From the cell containing the given text, extract its center point as [X, Y] coordinate. 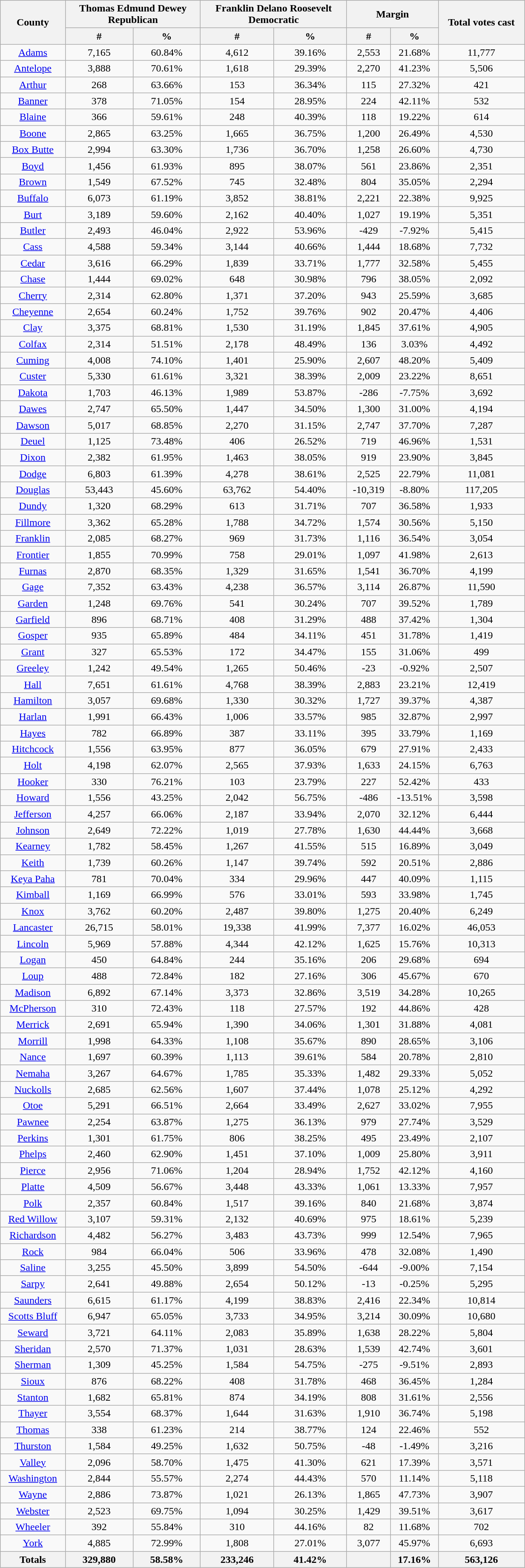
3,255 [99, 1268]
Webster [33, 1511]
999 [369, 1235]
Nemaha [33, 1073]
484 [237, 636]
1,021 [237, 1494]
1,456 [99, 166]
Cherry [33, 295]
3,077 [369, 1543]
7,352 [99, 587]
329,880 [99, 1559]
3,214 [369, 1316]
1,839 [237, 263]
20.40% [414, 911]
52.42% [414, 782]
2,956 [99, 1170]
70.61% [167, 69]
53.87% [310, 393]
702 [481, 1527]
943 [369, 295]
Red Willow [33, 1219]
7,377 [369, 927]
-286 [369, 393]
Thomas [33, 1430]
6,693 [481, 1543]
2,641 [99, 1284]
18.68% [414, 247]
5,415 [481, 231]
68.71% [167, 619]
2,994 [99, 149]
63.87% [167, 1122]
1,777 [369, 263]
3,375 [99, 328]
66.06% [167, 814]
49.25% [167, 1446]
-23 [369, 668]
35.05% [414, 182]
29.01% [310, 555]
61.19% [167, 198]
68.27% [167, 539]
40.39% [310, 117]
392 [99, 1527]
1,284 [481, 1381]
Knox [33, 911]
613 [237, 506]
1,625 [369, 943]
2,649 [99, 830]
387 [237, 733]
5,239 [481, 1219]
31.65% [310, 571]
4,406 [481, 312]
39.61% [310, 1057]
34.19% [310, 1397]
Cedar [33, 263]
4,482 [99, 1235]
1,736 [237, 149]
395 [369, 733]
3,529 [481, 1122]
28.95% [310, 101]
Franklin [33, 539]
806 [237, 1138]
31.15% [310, 425]
155 [369, 652]
4,081 [481, 1025]
39.74% [310, 863]
40.40% [310, 214]
Keya Paha [33, 879]
804 [369, 182]
Boyd [33, 166]
1,607 [237, 1089]
34.47% [310, 652]
34.06% [310, 1025]
5,150 [481, 522]
61.75% [167, 1138]
1,401 [237, 360]
115 [369, 85]
1,304 [481, 619]
1,451 [237, 1154]
Dodge [33, 474]
Scotts Bluff [33, 1316]
61.39% [167, 474]
4,278 [237, 474]
59.34% [167, 247]
6,763 [481, 765]
34.28% [414, 992]
570 [369, 1478]
969 [237, 539]
694 [481, 960]
Saunders [33, 1300]
Pawnee [33, 1122]
4,885 [99, 1543]
Dundy [33, 506]
Adams [33, 52]
65.53% [167, 652]
4,194 [481, 409]
72.43% [167, 1009]
33.02% [414, 1106]
3,874 [481, 1203]
11,777 [481, 52]
796 [369, 279]
3,189 [99, 214]
60.24% [167, 312]
224 [369, 101]
896 [99, 619]
-0.25% [414, 1284]
3,721 [99, 1333]
40.66% [310, 247]
2,096 [99, 1462]
4,509 [99, 1187]
2,009 [369, 376]
4,387 [481, 700]
406 [237, 441]
2,178 [237, 344]
Hooker [33, 782]
63.66% [167, 85]
Platte [33, 1187]
33.11% [310, 733]
44.86% [414, 1009]
6,615 [99, 1300]
Thayer [33, 1413]
-644 [369, 1268]
1,258 [369, 149]
Cass [33, 247]
5,351 [481, 214]
69.68% [167, 700]
53.96% [310, 231]
32.08% [414, 1251]
2,685 [99, 1089]
563,126 [481, 1559]
66.04% [167, 1251]
18.61% [414, 1219]
58.45% [167, 846]
35.16% [310, 960]
268 [99, 85]
64.33% [167, 1041]
2,691 [99, 1025]
1,265 [237, 668]
61.95% [167, 457]
32.12% [414, 814]
840 [369, 1203]
Sarpy [33, 1284]
72.84% [167, 976]
36.58% [414, 506]
Dawes [33, 409]
3.03% [414, 344]
68.81% [167, 328]
37.44% [310, 1089]
1,541 [369, 571]
2,294 [481, 182]
248 [237, 117]
468 [369, 1381]
1,697 [99, 1057]
28.65% [414, 1041]
1,267 [237, 846]
552 [481, 1430]
63.25% [167, 133]
-8.80% [414, 490]
Franklin Delano RooseveltDemocratic [273, 14]
49.54% [167, 668]
1,115 [481, 879]
62.56% [167, 1089]
Wayne [33, 1494]
50.75% [310, 1446]
3,114 [369, 587]
876 [99, 1381]
3,448 [237, 1187]
495 [369, 1138]
975 [369, 1219]
6,249 [481, 911]
8,651 [481, 376]
Gage [33, 587]
935 [99, 636]
2,460 [99, 1154]
3,571 [481, 1462]
43.33% [310, 1187]
584 [369, 1057]
Hitchcock [33, 749]
5,330 [99, 376]
62.07% [167, 765]
Cheyenne [33, 312]
3,057 [99, 700]
44.16% [310, 1527]
33.01% [310, 895]
Furnas [33, 571]
65.50% [167, 409]
48.49% [310, 344]
2,416 [369, 1300]
59.31% [167, 1219]
82 [369, 1527]
1,061 [369, 1187]
60.20% [167, 911]
29.96% [310, 879]
1,517 [237, 1203]
11.68% [414, 1527]
153 [237, 85]
541 [237, 603]
Chase [33, 279]
34.72% [310, 522]
1,638 [369, 1333]
Saline [33, 1268]
Thomas Edmund DeweyRepublican [133, 14]
50.46% [310, 668]
36.05% [310, 749]
Merrick [33, 1025]
Thurston [33, 1446]
6,803 [99, 474]
32.87% [414, 717]
63.43% [167, 587]
3,762 [99, 911]
-486 [369, 798]
-9.00% [414, 1268]
Greeley [33, 668]
1,574 [369, 522]
4,008 [99, 360]
1,019 [237, 830]
56.67% [167, 1187]
979 [369, 1122]
3,054 [481, 539]
2,922 [237, 231]
5,804 [481, 1333]
2,357 [99, 1203]
55.84% [167, 1527]
31.88% [414, 1025]
Washington [33, 1478]
56.75% [310, 798]
Keith [33, 863]
74.10% [167, 360]
592 [369, 863]
3,692 [481, 393]
890 [369, 1041]
2,613 [481, 555]
Dixon [33, 457]
1,910 [369, 1413]
76.21% [167, 782]
38.25% [310, 1138]
Cuming [33, 360]
Pierce [33, 1170]
985 [369, 717]
Hayes [33, 733]
12,419 [481, 684]
1,116 [369, 539]
63,762 [237, 490]
Kimball [33, 895]
23.86% [414, 166]
478 [369, 1251]
1,125 [99, 441]
Garden [33, 603]
33.57% [310, 717]
62.90% [167, 1154]
11.14% [414, 1478]
1,447 [237, 409]
30.32% [310, 700]
29.33% [414, 1073]
1,739 [99, 863]
61.23% [167, 1430]
Clay [33, 328]
3,598 [481, 798]
28.94% [310, 1170]
Stanton [33, 1397]
25.90% [310, 360]
Totals [33, 1559]
2,070 [369, 814]
55.57% [167, 1478]
2,254 [99, 1122]
Margin [393, 14]
2,570 [99, 1349]
46.96% [414, 441]
36.54% [414, 539]
2,997 [481, 717]
Johnson [33, 830]
182 [237, 976]
Dawson [33, 425]
68.29% [167, 506]
38.77% [310, 1430]
-275 [369, 1365]
39.80% [310, 911]
5,017 [99, 425]
2,523 [99, 1511]
1,549 [99, 182]
2,351 [481, 166]
41.98% [414, 555]
27.78% [310, 830]
Logan [33, 960]
Dakota [33, 393]
45.60% [167, 490]
-0.92% [414, 668]
Otoe [33, 1106]
65.81% [167, 1397]
20.47% [414, 312]
561 [369, 166]
9,925 [481, 198]
26.49% [414, 133]
-429 [369, 231]
2,883 [369, 684]
11,081 [481, 474]
Jefferson [33, 814]
3,845 [481, 457]
Fillmore [33, 522]
3,899 [237, 1268]
10,265 [481, 992]
1,998 [99, 1041]
22.38% [414, 198]
Deuel [33, 441]
3,049 [481, 846]
64.11% [167, 1333]
37.20% [310, 295]
73.48% [167, 441]
16.89% [414, 846]
30.25% [310, 1511]
576 [237, 895]
1,330 [237, 700]
40.69% [310, 1219]
214 [237, 1430]
366 [99, 117]
7,154 [481, 1268]
Sioux [33, 1381]
330 [99, 782]
Blaine [33, 117]
648 [237, 279]
1,618 [237, 69]
72.99% [167, 1543]
15.76% [414, 943]
5,291 [99, 1106]
244 [237, 960]
3,483 [237, 1235]
54.50% [310, 1268]
1,027 [369, 214]
Box Butte [33, 149]
33.49% [310, 1106]
2,553 [369, 52]
6,073 [99, 198]
44.44% [414, 830]
327 [99, 652]
65.89% [167, 636]
38.83% [310, 1300]
1,475 [237, 1462]
Brown [33, 182]
16.02% [414, 927]
13.33% [414, 1187]
2,664 [237, 1106]
41.42% [310, 1559]
3,144 [237, 247]
3,852 [237, 198]
2,107 [481, 1138]
43.73% [310, 1235]
451 [369, 636]
County [33, 22]
2,525 [369, 474]
1,703 [99, 393]
26.52% [310, 441]
Nuckolls [33, 1089]
22.34% [414, 1300]
506 [237, 1251]
2,042 [237, 798]
233,246 [237, 1559]
53,443 [99, 490]
1,300 [369, 409]
154 [237, 101]
1,371 [237, 295]
45.25% [167, 1365]
2,893 [481, 1365]
27.91% [414, 749]
1,665 [237, 133]
1,991 [99, 717]
37.61% [414, 328]
25.59% [414, 295]
41.23% [414, 69]
Antelope [33, 69]
Polk [33, 1203]
28.63% [310, 1349]
1,309 [99, 1365]
3,267 [99, 1073]
532 [481, 101]
23.90% [414, 457]
1,808 [237, 1543]
Sheridan [33, 1349]
1,329 [237, 571]
69.75% [167, 1511]
54.40% [310, 490]
1,539 [369, 1349]
2,493 [99, 231]
3,321 [237, 376]
39.76% [310, 312]
17.39% [414, 1462]
44.43% [310, 1478]
3,373 [237, 992]
338 [99, 1430]
782 [99, 733]
70.99% [167, 555]
68.22% [167, 1381]
36.13% [310, 1122]
-1.49% [414, 1446]
5,198 [481, 1413]
3,888 [99, 69]
Boone [33, 133]
43.25% [167, 798]
3,907 [481, 1494]
32.58% [414, 263]
-9.51% [414, 1365]
34.11% [310, 636]
69.76% [167, 603]
3,668 [481, 830]
2,607 [369, 360]
Butler [33, 231]
-7.92% [414, 231]
1,320 [99, 506]
47.73% [414, 1494]
Gosper [33, 636]
31.73% [310, 539]
23.21% [414, 684]
1,530 [237, 328]
40.09% [414, 879]
499 [481, 652]
33.98% [414, 895]
3,601 [481, 1349]
227 [369, 782]
Richardson [33, 1235]
Douglas [33, 490]
1,989 [237, 393]
7,955 [481, 1106]
877 [237, 749]
42.11% [414, 101]
69.02% [167, 279]
Lincoln [33, 943]
614 [481, 117]
29.39% [310, 69]
679 [369, 749]
35.89% [310, 1333]
66.29% [167, 263]
68.35% [167, 571]
2,382 [99, 457]
20.51% [414, 863]
27.16% [310, 976]
48.20% [414, 360]
Seward [33, 1333]
45.97% [414, 1543]
-48 [369, 1446]
61.17% [167, 1300]
450 [99, 960]
306 [369, 976]
45.67% [414, 976]
5,052 [481, 1073]
Holt [33, 765]
33.96% [310, 1251]
1,788 [237, 522]
36.75% [310, 133]
4,344 [237, 943]
2,507 [481, 668]
46.13% [167, 393]
30.56% [414, 522]
7,165 [99, 52]
5,295 [481, 1284]
McPherson [33, 1009]
65.05% [167, 1316]
4,530 [481, 133]
10,313 [481, 943]
1,078 [369, 1089]
4,768 [237, 684]
2,221 [369, 198]
334 [237, 879]
67.14% [167, 992]
24.15% [414, 765]
Nance [33, 1057]
10,814 [481, 1300]
1,419 [481, 636]
515 [369, 846]
25.80% [414, 1154]
54.75% [310, 1365]
35.67% [310, 1041]
433 [481, 782]
621 [369, 1462]
19,338 [237, 927]
1,785 [237, 1073]
58.70% [167, 1462]
-13 [369, 1284]
32.86% [310, 992]
745 [237, 182]
31.63% [310, 1413]
1,248 [99, 603]
27.32% [414, 85]
1,933 [481, 506]
49.88% [167, 1284]
1,097 [369, 555]
Rock [33, 1251]
41.30% [310, 1462]
30.24% [310, 603]
71.37% [167, 1349]
378 [99, 101]
2,870 [99, 571]
38.61% [310, 474]
58.01% [167, 927]
3,106 [481, 1041]
172 [237, 652]
4,198 [99, 765]
206 [369, 960]
2,627 [369, 1106]
1,531 [481, 441]
4,612 [237, 52]
2,844 [99, 1478]
117,205 [481, 490]
30.98% [310, 279]
33.79% [414, 733]
1,204 [237, 1170]
3,107 [99, 1219]
20.78% [414, 1057]
63.30% [167, 149]
36.74% [414, 1413]
670 [481, 976]
30.09% [414, 1316]
41.55% [310, 846]
2,865 [99, 133]
Burt [33, 214]
2,187 [237, 814]
3,617 [481, 1511]
64.84% [167, 960]
Sherman [33, 1365]
7,732 [481, 247]
2,274 [237, 1478]
103 [237, 782]
1,632 [237, 1446]
984 [99, 1251]
1,108 [237, 1041]
447 [369, 879]
3,216 [481, 1446]
Hamilton [33, 700]
31.06% [414, 652]
31.00% [414, 409]
29.68% [414, 960]
67.52% [167, 182]
3,554 [99, 1413]
2,565 [237, 765]
2,556 [481, 1397]
5,409 [481, 360]
1,727 [369, 700]
Banner [33, 101]
50.12% [310, 1284]
3,362 [99, 522]
17.16% [414, 1559]
7,287 [481, 425]
3,519 [369, 992]
28.22% [414, 1333]
1,009 [369, 1154]
Perkins [33, 1138]
Valley [33, 1462]
12.54% [414, 1235]
1,463 [237, 457]
68.85% [167, 425]
124 [369, 1430]
6,444 [481, 814]
2,132 [237, 1219]
26.13% [310, 1494]
1,845 [369, 328]
46.04% [167, 231]
70.04% [167, 879]
62.80% [167, 295]
71.05% [167, 101]
59.61% [167, 117]
1,855 [99, 555]
3,685 [481, 295]
1,682 [99, 1397]
19.22% [414, 117]
1,242 [99, 668]
60.26% [167, 863]
808 [369, 1397]
5,506 [481, 69]
2,162 [237, 214]
65.28% [167, 522]
2,433 [481, 749]
7,965 [481, 1235]
61.93% [167, 166]
4,238 [237, 587]
5,118 [481, 1478]
Buffalo [33, 198]
5,455 [481, 263]
1,865 [369, 1494]
1,429 [369, 1511]
26,715 [99, 927]
6,947 [99, 1316]
72.22% [167, 830]
-10,319 [369, 490]
Kearney [33, 846]
38.07% [310, 166]
4,492 [481, 344]
1,200 [369, 133]
758 [237, 555]
38.81% [310, 198]
1,031 [237, 1349]
2,083 [237, 1333]
37.10% [310, 1154]
1,006 [237, 717]
11,590 [481, 587]
19.19% [414, 214]
1,789 [481, 603]
10,680 [481, 1316]
593 [369, 895]
4,160 [481, 1170]
57.88% [167, 943]
59.60% [167, 214]
41.99% [310, 927]
64.67% [167, 1073]
46,053 [481, 927]
2,085 [99, 539]
-13.51% [414, 798]
1,490 [481, 1251]
1,482 [369, 1073]
895 [237, 166]
23.49% [414, 1138]
Hall [33, 684]
192 [369, 1009]
Grant [33, 652]
39.52% [414, 603]
35.33% [310, 1073]
58.58% [167, 1559]
Arthur [33, 85]
York [33, 1543]
31.29% [310, 619]
719 [369, 441]
7,651 [99, 684]
42.74% [414, 1349]
Custer [33, 376]
68.37% [167, 1413]
4,588 [99, 247]
428 [481, 1009]
Phelps [33, 1154]
919 [369, 457]
3,733 [237, 1316]
26.87% [414, 587]
-7.75% [414, 393]
34.95% [310, 1316]
Harlan [33, 717]
1,745 [481, 895]
Frontier [33, 555]
1,633 [369, 765]
Madison [33, 992]
45.50% [167, 1268]
Total votes cast [481, 22]
6,892 [99, 992]
37.42% [414, 619]
66.43% [167, 717]
66.51% [167, 1106]
31.61% [414, 1397]
4,292 [481, 1089]
Loup [33, 976]
7,957 [481, 1187]
781 [99, 879]
33.71% [310, 263]
71.06% [167, 1170]
136 [369, 344]
27.74% [414, 1122]
66.89% [167, 733]
33.94% [310, 814]
1,390 [237, 1025]
36.34% [310, 85]
4,257 [99, 814]
23.22% [414, 376]
23.79% [310, 782]
27.01% [310, 1543]
66.99% [167, 895]
Morrill [33, 1041]
Colfax [33, 344]
1,644 [237, 1413]
2,810 [481, 1057]
3,911 [481, 1154]
31.19% [310, 328]
5,969 [99, 943]
3,616 [99, 263]
31.71% [310, 506]
Lancaster [33, 927]
1,113 [237, 1057]
39.51% [414, 1511]
22.46% [414, 1430]
63.95% [167, 749]
36.45% [414, 1381]
27.57% [310, 1009]
22.79% [414, 474]
Wheeler [33, 1527]
1,630 [369, 830]
1,782 [99, 846]
36.57% [310, 587]
34.50% [310, 409]
902 [369, 312]
73.87% [167, 1494]
4,730 [481, 149]
65.94% [167, 1025]
60.39% [167, 1057]
421 [481, 85]
39.37% [414, 700]
51.51% [167, 344]
4,905 [481, 328]
2,487 [237, 911]
37.70% [414, 425]
37.93% [310, 765]
1,147 [237, 863]
Garfield [33, 619]
874 [237, 1397]
56.27% [167, 1235]
2,092 [481, 279]
Howard [33, 798]
32.48% [310, 182]
26.60% [414, 149]
1,094 [237, 1511]
25.12% [414, 1089]
